Search for the cell housing the specified text and yield its (X, Y) center coordinate. 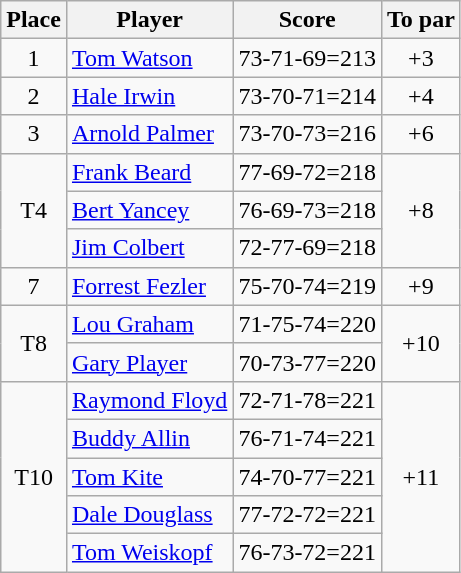
77-69-72=218 (308, 172)
T8 (34, 343)
2 (34, 96)
Lou Graham (149, 324)
+10 (420, 343)
75-70-74=219 (308, 286)
+4 (420, 96)
74-70-77=221 (308, 477)
73-71-69=213 (308, 58)
Dale Douglass (149, 515)
+6 (420, 134)
76-69-73=218 (308, 210)
T10 (34, 476)
Tom Weiskopf (149, 553)
Player (149, 20)
72-77-69=218 (308, 248)
76-73-72=221 (308, 553)
72-71-78=221 (308, 400)
+8 (420, 210)
70-73-77=220 (308, 362)
Place (34, 20)
+9 (420, 286)
76-71-74=221 (308, 438)
Buddy Allin (149, 438)
Score (308, 20)
73-70-71=214 (308, 96)
+3 (420, 58)
Jim Colbert (149, 248)
Raymond Floyd (149, 400)
Forrest Fezler (149, 286)
3 (34, 134)
71-75-74=220 (308, 324)
+11 (420, 476)
73-70-73=216 (308, 134)
Hale Irwin (149, 96)
7 (34, 286)
Arnold Palmer (149, 134)
77-72-72=221 (308, 515)
Frank Beard (149, 172)
Bert Yancey (149, 210)
Tom Kite (149, 477)
Gary Player (149, 362)
1 (34, 58)
Tom Watson (149, 58)
T4 (34, 210)
To par (420, 20)
